For the text-containing cell, return its midpoint in [x, y] coordinate format. 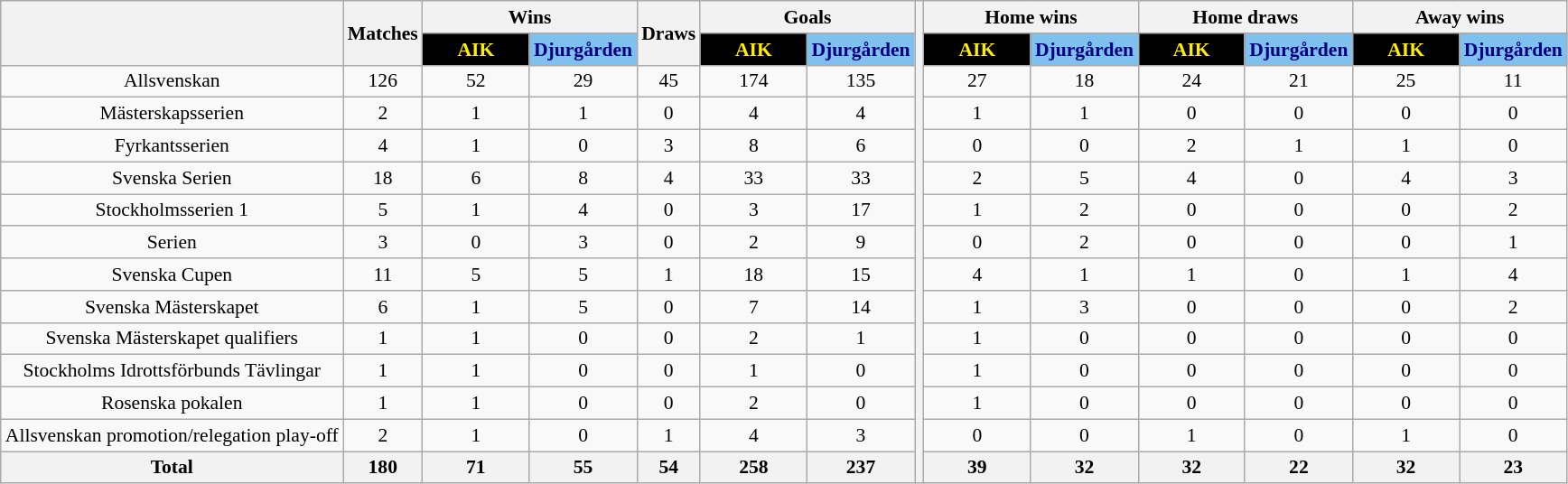
39 [977, 468]
17 [860, 210]
Wins [529, 17]
Fyrkantsserien [172, 146]
Away wins [1460, 17]
9 [860, 243]
Matches [383, 33]
22 [1299, 468]
15 [860, 275]
174 [753, 81]
Total [172, 468]
Stockholmsserien 1 [172, 210]
Svenska Mästerskapet qualifiers [172, 339]
24 [1191, 81]
180 [383, 468]
Svenska Mästerskapet [172, 307]
45 [668, 81]
Goals [807, 17]
Home draws [1245, 17]
7 [753, 307]
Serien [172, 243]
Svenska Serien [172, 178]
258 [753, 468]
52 [476, 81]
14 [860, 307]
54 [668, 468]
55 [583, 468]
Svenska Cupen [172, 275]
21 [1299, 81]
23 [1514, 468]
135 [860, 81]
237 [860, 468]
29 [583, 81]
Allsvenskan [172, 81]
Mästerskapsserien [172, 114]
25 [1406, 81]
Rosenska pokalen [172, 404]
126 [383, 81]
Allsvenskan promotion/relegation play-off [172, 435]
27 [977, 81]
Draws [668, 33]
Stockholms Idrottsförbunds Tävlingar [172, 371]
71 [476, 468]
Home wins [1031, 17]
